Extract the [x, y] coordinate from the center of the cell holding the provided text.  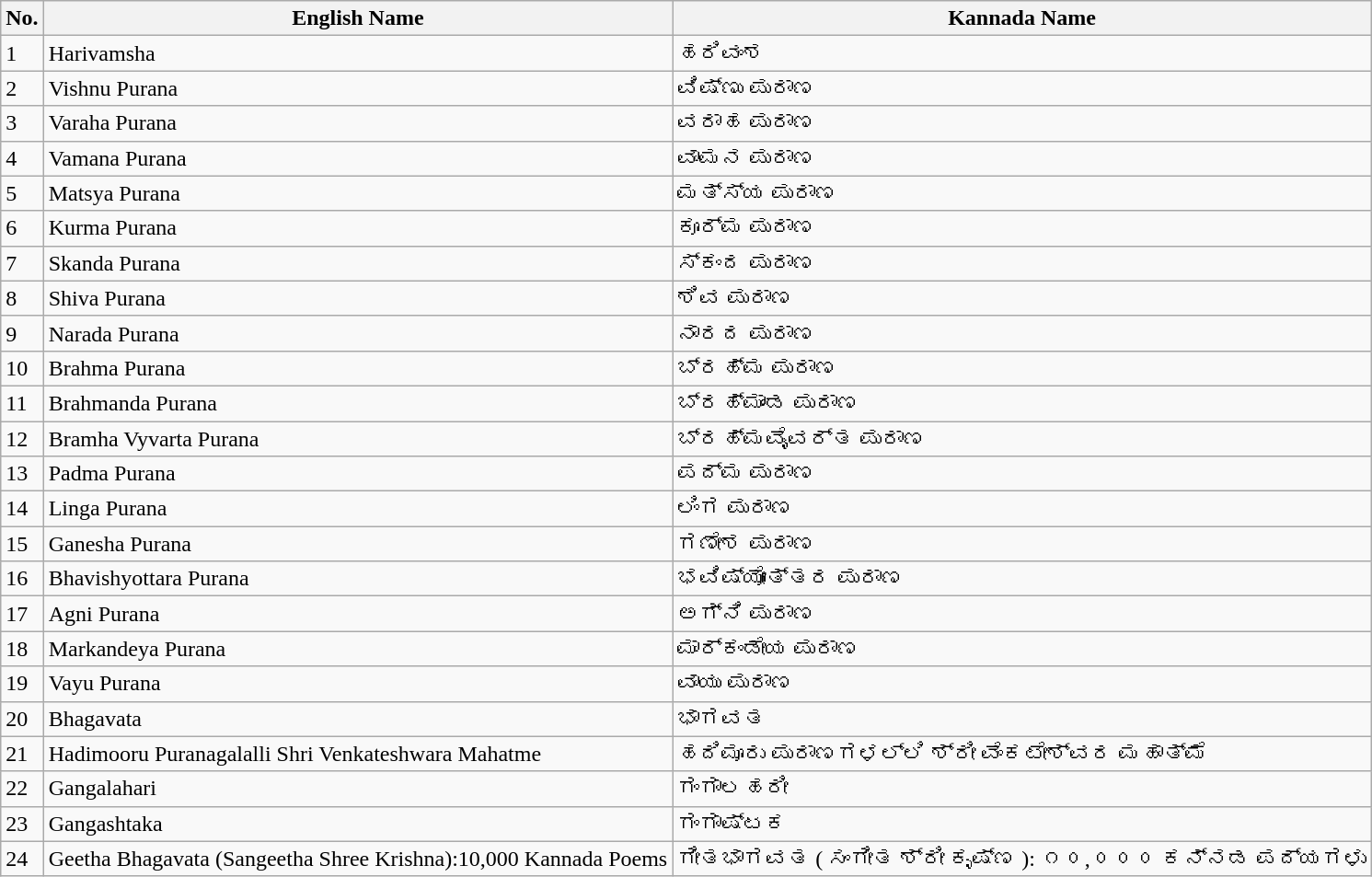
Varaha Purana [358, 123]
Bhavishyottara Purana [358, 579]
ಹದಿಮೂರು ಪುರಾಣಗಳಲ್ಲಿ ಶ್ರೀ ವೆಂಕಟೇಶ್ವರ ಮಹಾತ್ಮೆ [1022, 754]
24 [22, 859]
2 [22, 88]
Markandeya Purana [358, 649]
Ganesha Purana [358, 544]
ಪದ್ಮ ಪುರಾಣ [1022, 474]
ವರಾಹ ಪುರಾಣ [1022, 123]
Gangalahari [358, 789]
Bramha Vyvarta Purana [358, 439]
4 [22, 158]
9 [22, 333]
ಭಾಗವತ [1022, 719]
ಭವಿಷ್ಯೋತ್ತರ ಪುರಾಣ [1022, 579]
ಸ್ಕಂದ ಪುರಾಣ [1022, 263]
ಗಂಗಾಲಹರೀ [1022, 789]
Vamana Purana [358, 158]
Narada Purana [358, 333]
21 [22, 754]
No. [22, 18]
14 [22, 509]
19 [22, 684]
ನಾರದ ಪುರಾಣ [1022, 333]
3 [22, 123]
Vishnu Purana [358, 88]
1 [22, 53]
ಮತ್ಸ್ಯ ಪುರಾಣ [1022, 193]
Linga Purana [358, 509]
Matsya Purana [358, 193]
ಗೀತಭಾಗವತ ( ಸಂಗೀತ ಶ್ರೀ ಕೃಷ್ಣ ): ೧೦,೦೦೦ ಕನ್ನಡ ಪದ್ಯಗಳು [1022, 859]
Brahmanda Purana [358, 403]
ಶಿವ ಪುರಾಣ [1022, 298]
ವಾಯು ಪುರಾಣ [1022, 684]
ಹರಿವಂಶ [1022, 53]
ಬ್ರಹ್ಮಾಂಡ ಪುರಾಣ [1022, 403]
Padma Purana [358, 474]
20 [22, 719]
Agni Purana [358, 614]
ಬ್ರಹ್ಮವೈವರ್ತ ಪುರಾಣ [1022, 439]
Geetha Bhagavata (Sangeetha Shree Krishna):10,000 Kannada Poems [358, 859]
6 [22, 228]
ಮಾರ್ಕಂಡೇಯ ಪುರಾಣ [1022, 649]
23 [22, 824]
Skanda Purana [358, 263]
ವಿಷ್ಣು ಪುರಾಣ [1022, 88]
17 [22, 614]
15 [22, 544]
18 [22, 649]
13 [22, 474]
Kurma Purana [358, 228]
ಬ್ರಹ್ಮ ಪುರಾಣ [1022, 368]
11 [22, 403]
Gangashtaka [358, 824]
ಗಂಗಾಷ್ಟಕ [1022, 824]
5 [22, 193]
Vayu Purana [358, 684]
Shiva Purana [358, 298]
ಗಣೇಶ ಪುರಾಣ [1022, 544]
ವಾಮನ ಪುರಾಣ [1022, 158]
ಲಿಂಗ ಪುರಾಣ [1022, 509]
English Name [358, 18]
Kannada Name [1022, 18]
22 [22, 789]
Hadimooru Puranagalalli Shri Venkateshwara Mahatme [358, 754]
Brahma Purana [358, 368]
Bhagavata [358, 719]
10 [22, 368]
ಕೂರ್ಮ ಪುರಾಣ [1022, 228]
8 [22, 298]
12 [22, 439]
16 [22, 579]
ಅಗ್ನಿ ಪುರಾಣ [1022, 614]
Harivamsha [358, 53]
7 [22, 263]
